Determine the (x, y) coordinate at the center of the cell enclosing the given text.  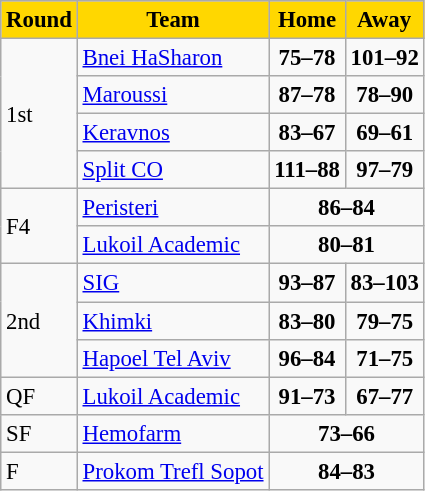
1st (39, 114)
84–83 (346, 471)
83–80 (307, 321)
67–77 (384, 396)
86–84 (346, 208)
Bnei HaSharon (173, 58)
75–78 (307, 58)
71–75 (384, 358)
96–84 (307, 358)
83–67 (307, 133)
Away (384, 20)
Hemofarm (173, 433)
80–81 (346, 245)
83–103 (384, 283)
Round (39, 20)
97–79 (384, 170)
2nd (39, 320)
78–90 (384, 95)
Khimki (173, 321)
93–87 (307, 283)
QF (39, 396)
73–66 (346, 433)
Peristeri (173, 208)
Hapoel Tel Aviv (173, 358)
Team (173, 20)
91–73 (307, 396)
Maroussi (173, 95)
Home (307, 20)
F (39, 471)
Split CO (173, 170)
101–92 (384, 58)
Prokom Trefl Sopot (173, 471)
Keravnos (173, 133)
SF (39, 433)
F4 (39, 226)
SIG (173, 283)
87–78 (307, 95)
79–75 (384, 321)
69–61 (384, 133)
111–88 (307, 170)
